Return the (x, y) coordinate for the center point of the cell that contains the specified text.  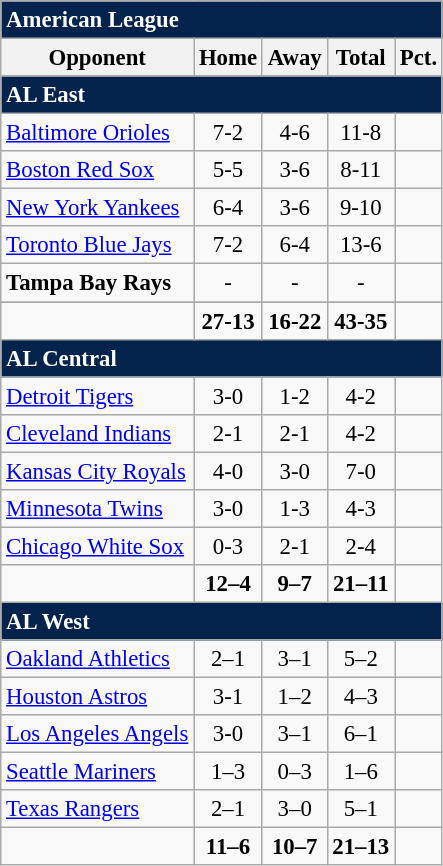
Oakland Athletics (98, 659)
0-3 (228, 546)
27-13 (228, 321)
10–7 (294, 847)
43-35 (361, 321)
9–7 (294, 584)
Opponent (98, 58)
21–11 (361, 584)
Chicago White Sox (98, 546)
5-5 (228, 170)
1–3 (228, 772)
Minnesota Twins (98, 509)
4-3 (361, 509)
AL West (222, 621)
4–3 (361, 697)
Tampa Bay Rays (98, 283)
7-0 (361, 471)
5–1 (361, 809)
2-4 (361, 546)
Cleveland Indians (98, 433)
0–3 (294, 772)
3-1 (228, 697)
Los Angeles Angels (98, 734)
16-22 (294, 321)
Baltimore Orioles (98, 133)
New York Yankees (98, 208)
Toronto Blue Jays (98, 245)
1–6 (361, 772)
Home (228, 58)
Detroit Tigers (98, 396)
11–6 (228, 847)
AL East (222, 95)
9-10 (361, 208)
4-6 (294, 133)
8-11 (361, 170)
5–2 (361, 659)
AL Central (222, 358)
Away (294, 58)
1-3 (294, 509)
13-6 (361, 245)
Boston Red Sox (98, 170)
12–4 (228, 584)
11-8 (361, 133)
Total (361, 58)
4-0 (228, 471)
Texas Rangers (98, 809)
1-2 (294, 396)
American League (222, 20)
Houston Astros (98, 697)
1–2 (294, 697)
Seattle Mariners (98, 772)
Kansas City Royals (98, 471)
3–0 (294, 809)
21–13 (361, 847)
6–1 (361, 734)
Pct. (419, 58)
